Capture the cell that displays the provided text and extract its (x, y) central coordinate. 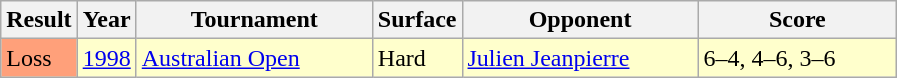
Surface (417, 20)
Result (39, 20)
Julien Jeanpierre (580, 58)
Tournament (254, 20)
Year (106, 20)
1998 (106, 58)
Opponent (580, 20)
Australian Open (254, 58)
Score (798, 20)
Hard (417, 58)
6–4, 4–6, 3–6 (798, 58)
Loss (39, 58)
